Locate the cell with the specified text and output its (X, Y) center coordinate. 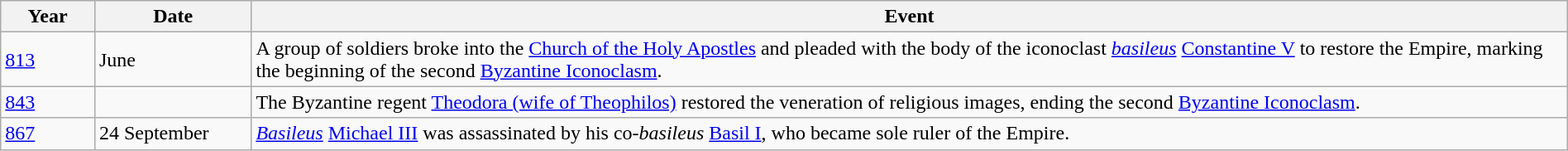
843 (48, 102)
867 (48, 134)
24 September (172, 134)
Basileus Michael III was assassinated by his co-basileus Basil I, who became sole ruler of the Empire. (910, 134)
813 (48, 60)
June (172, 60)
Date (172, 17)
Year (48, 17)
Event (910, 17)
The Byzantine regent Theodora (wife of Theophilos) restored the veneration of religious images, ending the second Byzantine Iconoclasm. (910, 102)
